Return [X, Y] of the center of cell containing provided text 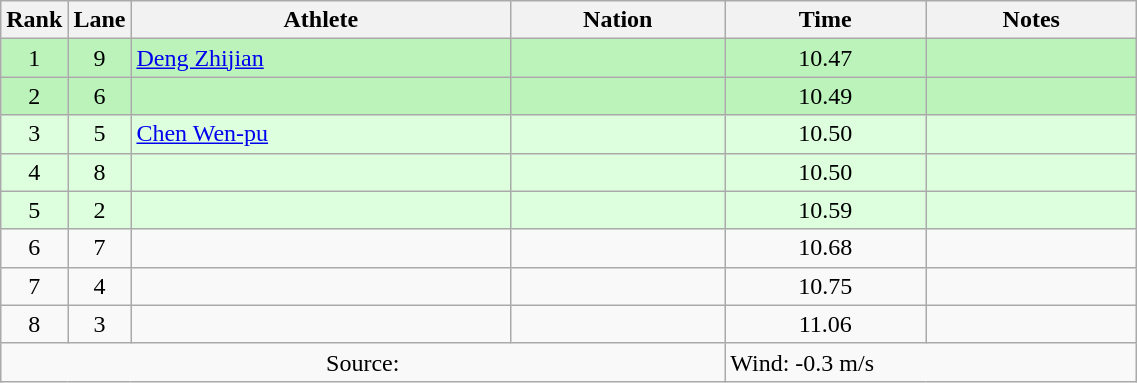
Nation [618, 20]
1 [34, 58]
Athlete [321, 20]
10.49 [826, 96]
Notes [1032, 20]
Wind: -0.3 m/s [931, 362]
Time [826, 20]
9 [100, 58]
10.47 [826, 58]
Rank [34, 20]
Lane [100, 20]
10.75 [826, 286]
Chen Wen-pu [321, 134]
10.59 [826, 210]
10.68 [826, 248]
Source: [363, 362]
Deng Zhijian [321, 58]
11.06 [826, 324]
